Determine the (x, y) coordinate at the center of the cell enclosing the given text.  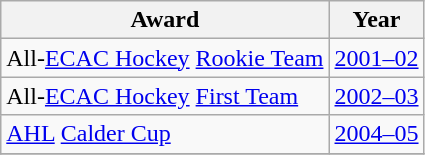
Award (165, 20)
2004–05 (376, 134)
All-ECAC Hockey First Team (165, 96)
Year (376, 20)
All-ECAC Hockey Rookie Team (165, 58)
AHL Calder Cup (165, 134)
2001–02 (376, 58)
2002–03 (376, 96)
